Capture the cell that displays the provided text and extract its [x, y] central coordinate. 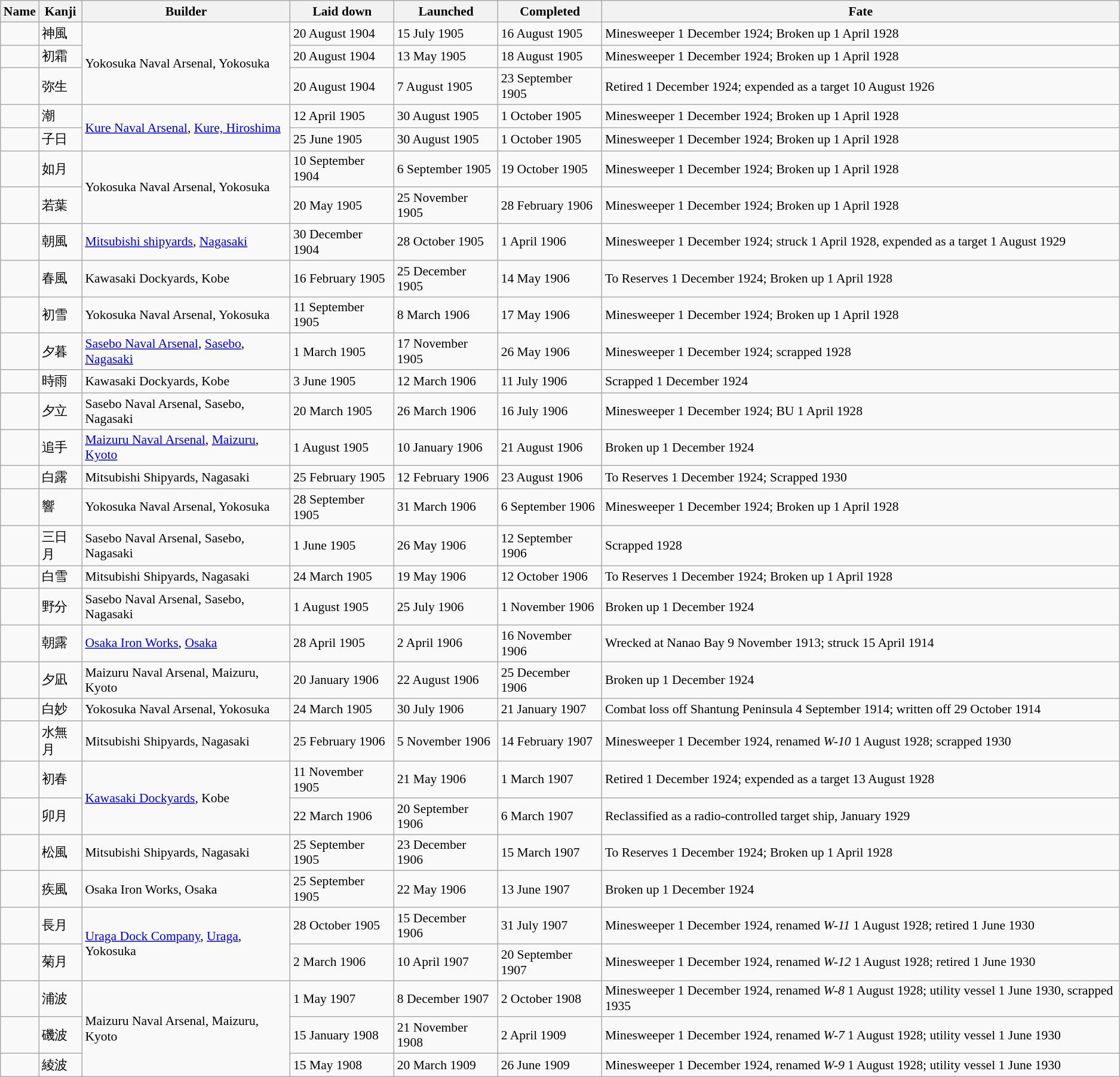
白妙 [61, 710]
Retired 1 December 1924; expended as a target 10 August 1926 [861, 86]
疾風 [61, 889]
12 March 1906 [446, 381]
6 September 1906 [550, 508]
Wrecked at Nanao Bay 9 November 1913; struck 15 April 1914 [861, 644]
綾波 [61, 1066]
初春 [61, 780]
30 December 1904 [342, 243]
14 May 1906 [550, 278]
夕立 [61, 411]
Completed [550, 11]
14 February 1907 [550, 742]
長月 [61, 926]
28 September 1905 [342, 508]
12 October 1906 [550, 577]
1 May 1907 [342, 999]
21 August 1906 [550, 448]
Name [20, 11]
15 March 1907 [550, 853]
11 September 1905 [342, 315]
20 September 1906 [446, 816]
2 April 1906 [446, 644]
10 January 1906 [446, 448]
弥生 [61, 86]
Fate [861, 11]
磯波 [61, 1036]
追手 [61, 448]
31 March 1906 [446, 508]
Builder [186, 11]
26 June 1909 [550, 1066]
28 February 1906 [550, 205]
20 September 1907 [550, 962]
11 July 1906 [550, 381]
2 April 1909 [550, 1036]
Minesweeper 1 December 1924; BU 1 April 1928 [861, 411]
20 March 1909 [446, 1066]
12 February 1906 [446, 478]
15 December 1906 [446, 926]
15 January 1908 [342, 1036]
17 May 1906 [550, 315]
16 August 1905 [550, 33]
3 June 1905 [342, 381]
子日 [61, 140]
菊月 [61, 962]
2 October 1908 [550, 999]
10 September 1904 [342, 168]
朝風 [61, 243]
10 April 1907 [446, 962]
30 July 1906 [446, 710]
Minesweeper 1 December 1924; scrapped 1928 [861, 351]
25 December 1906 [550, 680]
Mitsubishi shipyards, Nagasaki [186, 243]
三日月 [61, 546]
31 July 1907 [550, 926]
如月 [61, 168]
8 March 1906 [446, 315]
時雨 [61, 381]
6 September 1905 [446, 168]
20 March 1905 [342, 411]
23 September 1905 [550, 86]
19 October 1905 [550, 168]
6 March 1907 [550, 816]
Minesweeper 1 December 1924, renamed W-10 1 August 1928; scrapped 1930 [861, 742]
2 March 1906 [342, 962]
1 June 1905 [342, 546]
春風 [61, 278]
浦波 [61, 999]
16 February 1905 [342, 278]
15 July 1905 [446, 33]
19 May 1906 [446, 577]
13 June 1907 [550, 889]
1 March 1907 [550, 780]
5 November 1906 [446, 742]
21 November 1908 [446, 1036]
22 August 1906 [446, 680]
Reclassified as a radio-controlled target ship, January 1929 [861, 816]
松風 [61, 853]
朝露 [61, 644]
12 April 1905 [342, 116]
23 August 1906 [550, 478]
初霜 [61, 56]
Minesweeper 1 December 1924, renamed W-8 1 August 1928; utility vessel 1 June 1930, scrapped 1935 [861, 999]
響 [61, 508]
16 July 1906 [550, 411]
7 August 1905 [446, 86]
1 April 1906 [550, 243]
卯月 [61, 816]
25 July 1906 [446, 607]
25 November 1905 [446, 205]
1 March 1905 [342, 351]
25 December 1905 [446, 278]
Kanji [61, 11]
Kure Naval Arsenal, Kure, Hiroshima [186, 128]
23 December 1906 [446, 853]
28 April 1905 [342, 644]
若葉 [61, 205]
21 January 1907 [550, 710]
13 May 1905 [446, 56]
野分 [61, 607]
神風 [61, 33]
初雪 [61, 315]
26 March 1906 [446, 411]
Scrapped 1928 [861, 546]
1 November 1906 [550, 607]
Minesweeper 1 December 1924, renamed W-11 1 August 1928; retired 1 June 1930 [861, 926]
25 February 1906 [342, 742]
25 February 1905 [342, 478]
17 November 1905 [446, 351]
8 December 1907 [446, 999]
20 May 1905 [342, 205]
Laid down [342, 11]
22 March 1906 [342, 816]
21 May 1906 [446, 780]
Retired 1 December 1924; expended as a target 13 August 1928 [861, 780]
水無月 [61, 742]
白露 [61, 478]
15 May 1908 [342, 1066]
12 September 1906 [550, 546]
11 November 1905 [342, 780]
To Reserves 1 December 1924; Scrapped 1930 [861, 478]
潮 [61, 116]
Minesweeper 1 December 1924, renamed W-7 1 August 1928; utility vessel 1 June 1930 [861, 1036]
22 May 1906 [446, 889]
夕凪 [61, 680]
Uraga Dock Company, Uraga, Yokosuka [186, 944]
16 November 1906 [550, 644]
Launched [446, 11]
夕暮 [61, 351]
25 June 1905 [342, 140]
Scrapped 1 December 1924 [861, 381]
Combat loss off Shantung Peninsula 4 September 1914; written off 29 October 1914 [861, 710]
20 January 1906 [342, 680]
白雪 [61, 577]
Minesweeper 1 December 1924; struck 1 April 1928, expended as a target 1 August 1929 [861, 243]
Minesweeper 1 December 1924, renamed W-12 1 August 1928; retired 1 June 1930 [861, 962]
18 August 1905 [550, 56]
Minesweeper 1 December 1924, renamed W-9 1 August 1928; utility vessel 1 June 1930 [861, 1066]
